Identify which cell holds the provided text, then report its [X, Y] central coordinate. 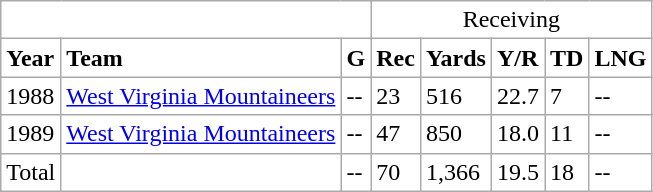
19.5 [518, 172]
1989 [31, 134]
47 [396, 134]
TD [566, 58]
Year [31, 58]
7 [566, 96]
Total [31, 172]
850 [456, 134]
Yards [456, 58]
Receiving [512, 20]
18 [566, 172]
11 [566, 134]
18.0 [518, 134]
70 [396, 172]
G [356, 58]
516 [456, 96]
Y/R [518, 58]
Rec [396, 58]
23 [396, 96]
1,366 [456, 172]
LNG [620, 58]
1988 [31, 96]
Team [201, 58]
22.7 [518, 96]
